Determine the [X, Y] coordinate at the center of the cell enclosing the given text.  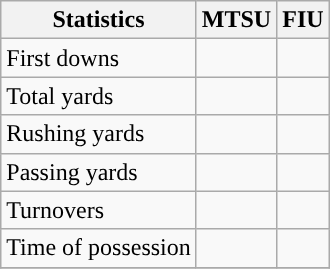
Total yards [99, 96]
Passing yards [99, 172]
Rushing yards [99, 134]
First downs [99, 58]
FIU [303, 20]
MTSU [236, 20]
Time of possession [99, 248]
Statistics [99, 20]
Turnovers [99, 210]
